Capture the cell that displays the provided text and extract its (X, Y) central coordinate. 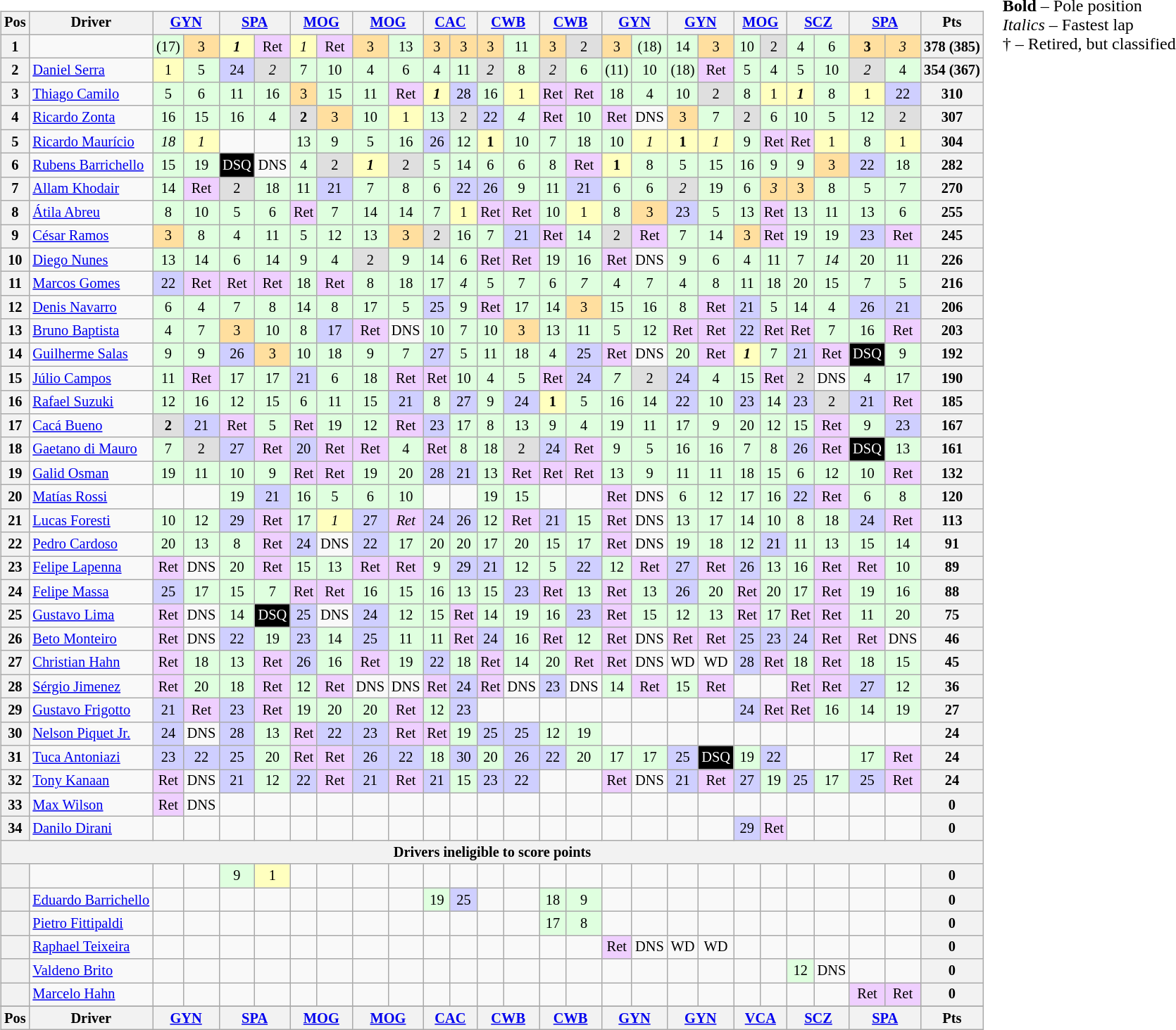
Sérgio Jimenez (91, 686)
Marcelo Hahn (91, 995)
Daniel Serra (91, 70)
Gaetano di Mauro (91, 449)
Felipe Massa (91, 591)
Cacá Bueno (91, 426)
203 (952, 331)
307 (952, 118)
33 (15, 805)
75 (952, 615)
185 (952, 402)
Pietro Fittipaldi (91, 924)
(17) (168, 46)
Gustavo Lima (91, 615)
36 (952, 686)
216 (952, 284)
Bruno Baptista (91, 331)
Allam Khodair (91, 189)
Max Wilson (91, 805)
Gustavo Frigotto (91, 710)
192 (952, 355)
167 (952, 426)
Lucas Foresti (91, 520)
Pedro Cardoso (91, 544)
Raphael Teixeira (91, 947)
270 (952, 189)
206 (952, 308)
354 (367) (952, 70)
VCA (761, 1018)
304 (952, 142)
34 (15, 829)
378 (385) (952, 46)
31 (15, 758)
Thiago Camilo (91, 94)
Drivers ineligible to score points (492, 853)
161 (952, 449)
Galid Osman (91, 473)
45 (952, 662)
226 (952, 260)
190 (952, 378)
Valdeno Brito (91, 971)
Matías Rossi (91, 497)
113 (952, 520)
Tony Kanaan (91, 781)
32 (15, 781)
132 (952, 473)
Danilo Dirani (91, 829)
245 (952, 237)
Rubens Barrichello (91, 165)
Felipe Lapenna (91, 568)
Beto Monteiro (91, 639)
120 (952, 497)
Ricardo Maurício (91, 142)
Guilherme Salas (91, 355)
Marcos Gomes (91, 284)
255 (952, 213)
Christian Hahn (91, 662)
Denis Navarro (91, 308)
89 (952, 568)
Eduardo Barrichello (91, 900)
Diego Nunes (91, 260)
88 (952, 591)
(11) (617, 70)
310 (952, 94)
Rafael Suzuki (91, 402)
Nelson Piquet Jr. (91, 734)
46 (952, 639)
Tuca Antoniazi (91, 758)
Átila Abreu (91, 213)
Júlio Campos (91, 378)
91 (952, 544)
Ricardo Zonta (91, 118)
César Ramos (91, 237)
282 (952, 165)
